Search for the cell housing the specified text and yield its [X, Y] center coordinate. 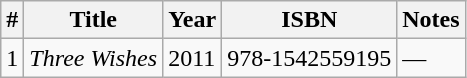
2011 [192, 58]
— [431, 58]
978-1542559195 [310, 58]
1 [12, 58]
Year [192, 20]
Three Wishes [94, 58]
ISBN [310, 20]
Notes [431, 20]
# [12, 20]
Title [94, 20]
